Provide the [x, y] coordinate of the cell's center where the given text is located.  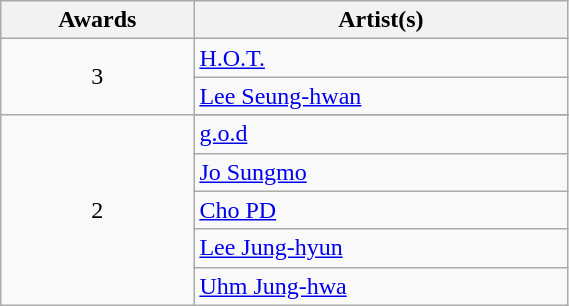
Cho PD [381, 210]
Awards [98, 20]
3 [98, 77]
Lee Jung-hyun [381, 248]
2 [98, 210]
Lee Seung-hwan [381, 96]
Uhm Jung-hwa [381, 286]
Jo Sungmo [381, 172]
H.O.T. [381, 58]
Artist(s) [381, 20]
g.o.d [381, 134]
